Locate the cell with the specified text and output its [X, Y] center coordinate. 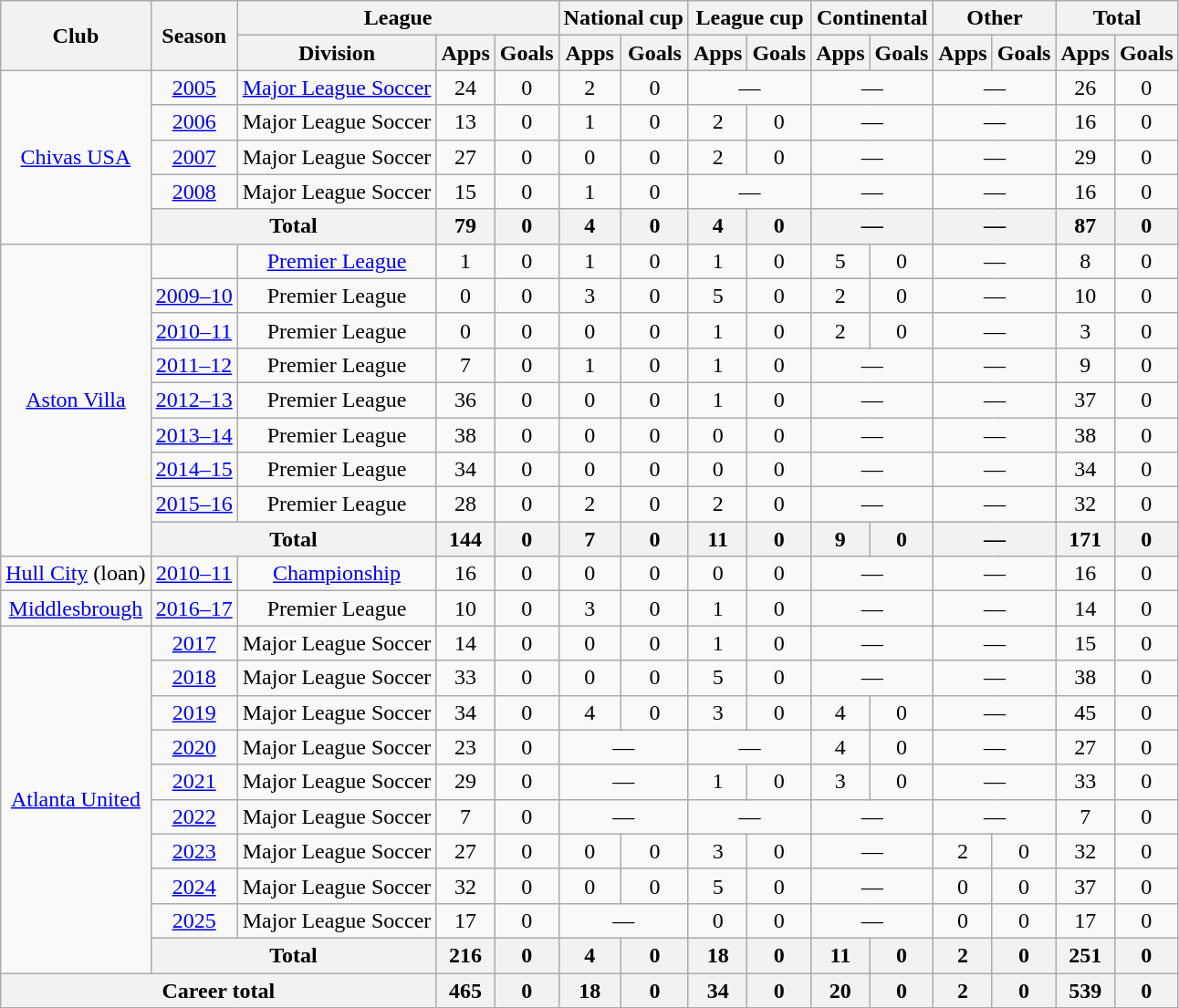
79 [465, 226]
Career total [219, 990]
24 [465, 88]
2018 [193, 678]
Championship [337, 574]
2020 [193, 747]
36 [465, 400]
2021 [193, 782]
45 [1085, 712]
8 [1085, 261]
2015–16 [193, 504]
Other [995, 18]
13 [465, 122]
Atlanta United [76, 799]
2016–17 [193, 608]
Aston Villa [76, 400]
2022 [193, 816]
Season [193, 36]
2024 [193, 886]
28 [465, 504]
2006 [193, 122]
2013–14 [193, 435]
216 [465, 955]
Division [337, 53]
20 [840, 990]
144 [465, 539]
Club [76, 36]
465 [465, 990]
League [398, 18]
2009–10 [193, 296]
251 [1085, 955]
Continental [872, 18]
2025 [193, 920]
League cup [749, 18]
Chivas USA [76, 157]
171 [1085, 539]
23 [465, 747]
2007 [193, 157]
2023 [193, 851]
2019 [193, 712]
539 [1085, 990]
2008 [193, 192]
2005 [193, 88]
26 [1085, 88]
87 [1085, 226]
2012–13 [193, 400]
Hull City (loan) [76, 574]
Middlesbrough [76, 608]
2011–12 [193, 365]
2014–15 [193, 470]
2017 [193, 643]
National cup [623, 18]
